Capture the cell that displays the provided text and extract its [X, Y] central coordinate. 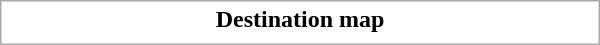
Destination map [300, 19]
